Find where the given text appears and provide that cell's center as (x, y) coordinate. 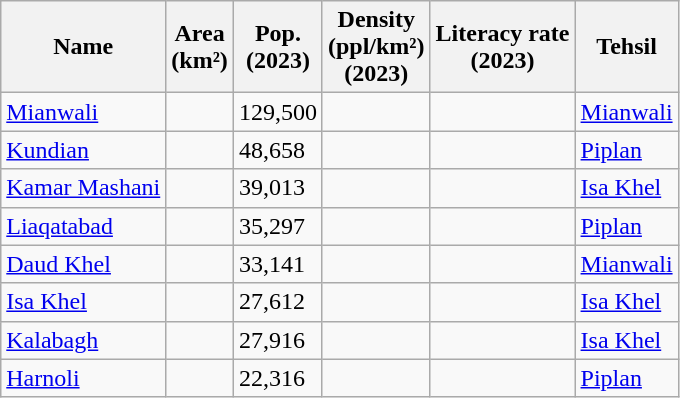
27,612 (278, 302)
Harnoli (84, 378)
Liaqatabad (84, 226)
33,141 (278, 264)
Kundian (84, 150)
Area(km²) (200, 47)
39,013 (278, 188)
48,658 (278, 150)
129,500 (278, 112)
Literacy rate(2023) (502, 47)
35,297 (278, 226)
Density(ppl/km²)(2023) (376, 47)
Tehsil (626, 47)
Kalabagh (84, 340)
Name (84, 47)
Kamar Mashani (84, 188)
22,316 (278, 378)
Daud Khel (84, 264)
Pop.(2023) (278, 47)
27,916 (278, 340)
